From the cell containing the given text, extract its center point as (X, Y) coordinate. 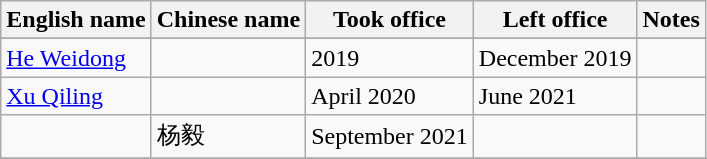
English name (76, 20)
Xu Qiling (76, 96)
杨毅 (228, 136)
Chinese name (228, 20)
Notes (671, 20)
April 2020 (390, 96)
September 2021 (390, 136)
He Weidong (76, 58)
June 2021 (555, 96)
Left office (555, 20)
Took office (390, 20)
2019 (390, 58)
December 2019 (555, 58)
